Extract the [X, Y] coordinate from the center of the cell holding the provided text.  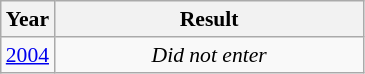
Did not enter [209, 55]
2004 [28, 55]
Result [209, 19]
Year [28, 19]
